Determine the [X, Y] coordinate at the center of the cell enclosing the given text.  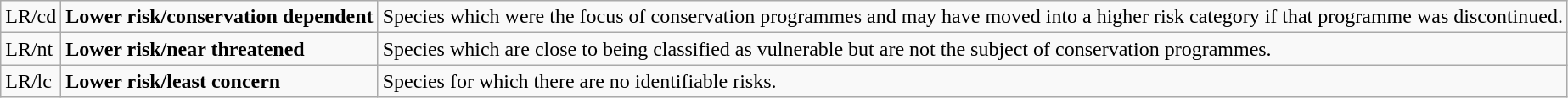
Species which are close to being classified as vulnerable but are not the subject of conservation programmes. [973, 49]
Lower risk/near threatened [219, 49]
LR/lc [31, 81]
LR/nt [31, 49]
Species which were the focus of conservation programmes and may have moved into a higher risk category if that programme was discontinued. [973, 17]
Lower risk/conservation dependent [219, 17]
LR/cd [31, 17]
Lower risk/least concern [219, 81]
Species for which there are no identifiable risks. [973, 81]
